Determine the [x, y] coordinate at the center of the cell enclosing the given text.  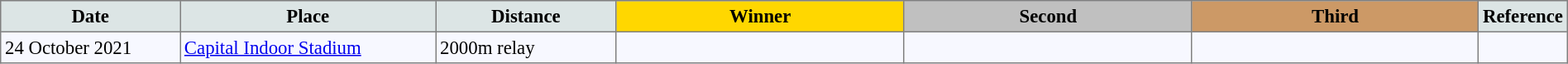
Place [308, 17]
Date [91, 17]
Distance [526, 17]
Second [1048, 17]
24 October 2021 [91, 47]
Third [1335, 17]
Capital Indoor Stadium [308, 47]
Winner [760, 17]
2000m relay [526, 47]
Reference [1523, 17]
